Determine the (X, Y) coordinate at the center of the cell enclosing the given text.  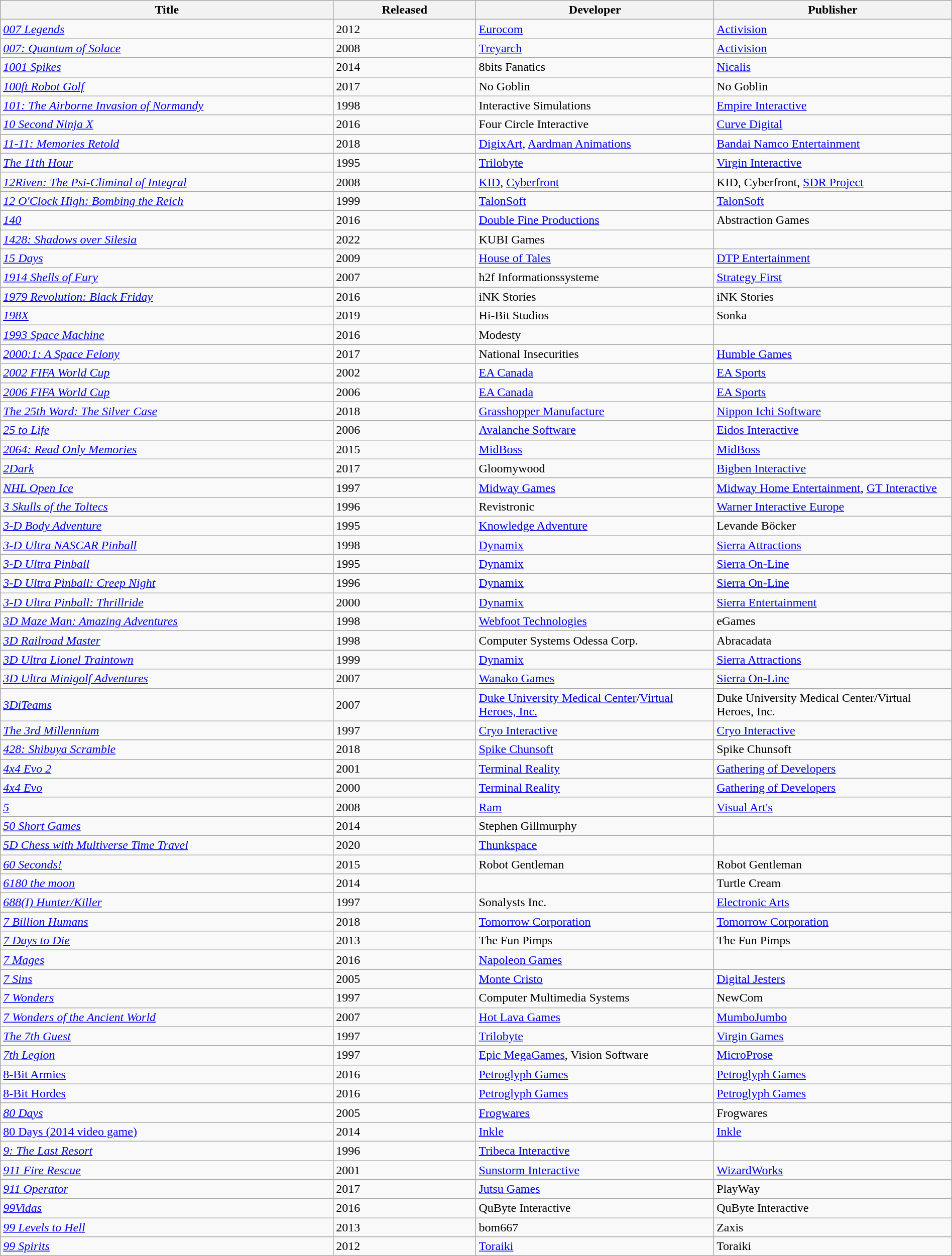
2064: Read Only Memories (167, 449)
Sonalysts Inc. (595, 903)
Midway Games (595, 487)
Nippon Ichi Software (833, 411)
Title (167, 10)
1979 Revolution: Black Friday (167, 297)
The 25th Ward: The Silver Case (167, 411)
7 Billion Humans (167, 922)
2022 (405, 239)
Computer Systems Odessa Corp. (595, 641)
100ft Robot Golf (167, 86)
3DiTeams (167, 705)
8bits Fanatics (595, 67)
Stephen Gillmurphy (595, 826)
5 (167, 807)
NHL Open Ice (167, 487)
Treyarch (595, 48)
Strategy First (833, 278)
Developer (595, 10)
007: Quantum of Solace (167, 48)
House of Tales (595, 259)
Webfoot Technologies (595, 621)
Visual Art's (833, 807)
Wanako Games (595, 679)
Ram (595, 807)
1001 Spikes (167, 67)
1428: Shadows over Silesia (167, 239)
Abracadata (833, 641)
4x4 Evo 2 (167, 769)
7 Sins (167, 979)
Released (405, 10)
8-Bit Armies (167, 1074)
7th Legion (167, 1055)
Modesty (595, 335)
Grasshopper Manufacture (595, 411)
99 Spirits (167, 1246)
Napoleon Games (595, 960)
DigixArt, Aardman Animations (595, 144)
11-11: Memories Retold (167, 144)
MumboJumbo (833, 1017)
2002 FIFA World Cup (167, 373)
Sunstorm Interactive (595, 1170)
5D Chess with Multiverse Time Travel (167, 845)
Avalanche Software (595, 430)
198X (167, 316)
Bandai Namco Entertainment (833, 144)
911 Operator (167, 1189)
Digital Jesters (833, 979)
101: The Airborne Invasion of Normandy (167, 105)
Sierra Entertainment (833, 602)
99 Levels to Hell (167, 1227)
Interactive Simulations (595, 105)
Double Fine Productions (595, 220)
12Riven: The Psi-Climinal of Integral (167, 182)
Four Circle Interactive (595, 124)
KID, Cyberfront (595, 182)
007 Legends (167, 29)
99Vidas (167, 1208)
DTP Entertainment (833, 259)
Abstraction Games (833, 220)
3D Ultra Minigolf Adventures (167, 679)
3D Maze Man: Amazing Adventures (167, 621)
Publisher (833, 10)
Warner Interactive Europe (833, 507)
3-D Ultra Pinball: Thrillride (167, 602)
50 Short Games (167, 826)
bom667 (595, 1227)
Electronic Arts (833, 903)
The 7th Guest (167, 1036)
eGames (833, 621)
Computer Multimedia Systems (595, 998)
The 3rd Millennium (167, 730)
MicroProse (833, 1055)
3D Ultra Lionel Traintown (167, 660)
8-Bit Hordes (167, 1093)
Sonka (833, 316)
Gloomywood (595, 468)
Hi-Bit Studios (595, 316)
10 Second Ninja X (167, 124)
428: Shibuya Scramble (167, 749)
Midway Home Entertainment, GT Interactive (833, 487)
7 Wonders (167, 998)
KID, Cyberfront, SDR Project (833, 182)
2006 FIFA World Cup (167, 392)
140 (167, 220)
Eidos Interactive (833, 430)
7 Mages (167, 960)
2019 (405, 316)
3-D Body Adventure (167, 526)
Zaxis (833, 1227)
Tribeca Interactive (595, 1151)
7 Wonders of the Ancient World (167, 1017)
1993 Space Machine (167, 335)
1914 Shells of Fury (167, 278)
Turtle Cream (833, 884)
911 Fire Rescue (167, 1170)
WizardWorks (833, 1170)
Hot Lava Games (595, 1017)
4x4 Evo (167, 788)
Eurocom (595, 29)
3-D Ultra NASCAR Pinball (167, 545)
2020 (405, 845)
80 Days (2014 video game) (167, 1132)
60 Seconds! (167, 864)
3-D Ultra Pinball: Creep Night (167, 583)
3D Railroad Master (167, 641)
Revistronic (595, 507)
3-D Ultra Pinball (167, 564)
Jutsu Games (595, 1189)
Levande Böcker (833, 526)
PlayWay (833, 1189)
25 to Life (167, 430)
NewCom (833, 998)
Nicalis (833, 67)
2009 (405, 259)
Thunkspace (595, 845)
12 O'Clock High: Bombing the Reich (167, 201)
2Dark (167, 468)
Bigben Interactive (833, 468)
National Insecurities (595, 354)
9: The Last Resort (167, 1151)
Virgin Interactive (833, 163)
Epic MegaGames, Vision Software (595, 1055)
Humble Games (833, 354)
3 Skulls of the Toltecs (167, 507)
688(I) Hunter/Killer (167, 903)
Virgin Games (833, 1036)
80 Days (167, 1112)
2002 (405, 373)
Empire Interactive (833, 105)
15 Days (167, 259)
7 Days to Die (167, 941)
The 11th Hour (167, 163)
2000:1: A Space Felony (167, 354)
6180 the moon (167, 884)
KUBI Games (595, 239)
Monte Cristo (595, 979)
h2f Informationssysteme (595, 278)
Curve Digital (833, 124)
Knowledge Adventure (595, 526)
